Scan for the cell matching the given text and deliver its (x, y) coordinate at center. 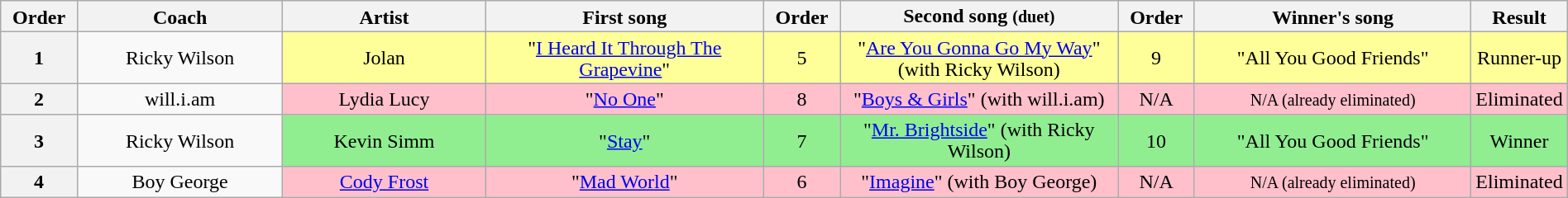
5 (802, 58)
2 (40, 99)
Artist (385, 16)
4 (40, 181)
"Mr. Brightside" (with Ricky Wilson) (979, 140)
"Imagine" (with Boy George) (979, 181)
Coach (179, 16)
"No One" (624, 99)
6 (802, 181)
Kevin Simm (385, 140)
Lydia Lucy (385, 99)
"Mad World" (624, 181)
will.i.am (179, 99)
7 (802, 140)
"Boys & Girls" (with will.i.am) (979, 99)
Runner-up (1519, 58)
Boy George (179, 181)
First song (624, 16)
1 (40, 58)
3 (40, 140)
Jolan (385, 58)
"I Heard It Through The Grapevine" (624, 58)
"Are You Gonna Go My Way" (with Ricky Wilson) (979, 58)
10 (1156, 140)
Second song (duet) (979, 16)
Cody Frost (385, 181)
Winner (1519, 140)
Result (1519, 16)
"Stay" (624, 140)
9 (1156, 58)
Winner's song (1332, 16)
8 (802, 99)
